From the cell containing the given text, extract its center point as (x, y) coordinate. 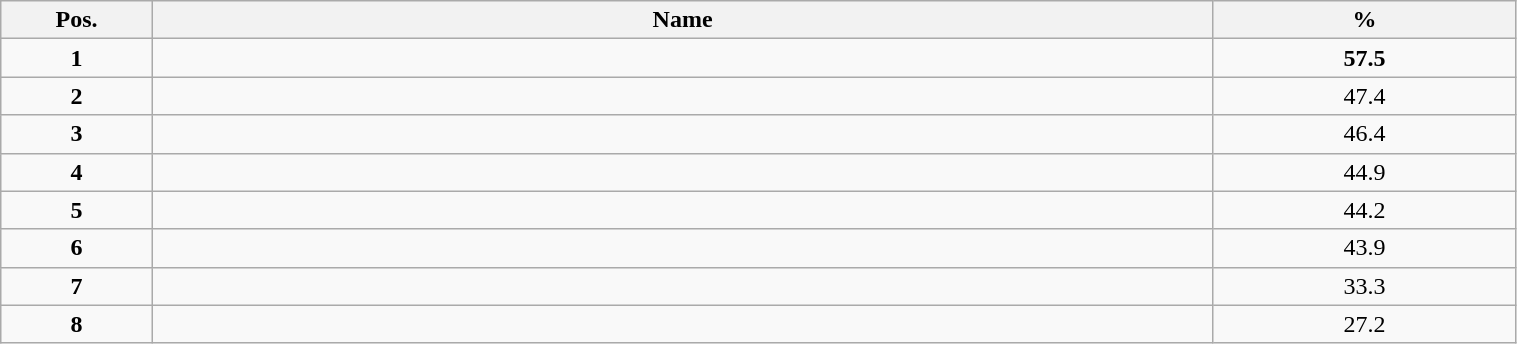
57.5 (1364, 58)
1 (77, 58)
27.2 (1364, 324)
46.4 (1364, 134)
43.9 (1364, 248)
44.9 (1364, 172)
5 (77, 210)
6 (77, 248)
4 (77, 172)
Name (682, 20)
3 (77, 134)
33.3 (1364, 286)
8 (77, 324)
7 (77, 286)
2 (77, 96)
Pos. (77, 20)
47.4 (1364, 96)
44.2 (1364, 210)
% (1364, 20)
